Return the (X, Y) coordinate for the center point of the cell that contains the specified text.  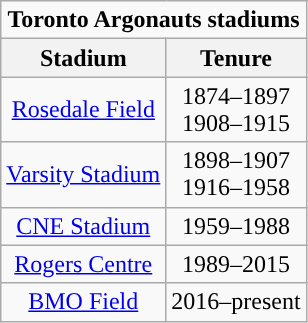
CNE Stadium (84, 226)
Stadium (84, 58)
1874–18971908–1915 (236, 110)
Rogers Centre (84, 264)
1989–2015 (236, 264)
Toronto Argonauts stadiums (154, 20)
Varsity Stadium (84, 174)
BMO Field (84, 302)
1959–1988 (236, 226)
Rosedale Field (84, 110)
2016–present (236, 302)
Tenure (236, 58)
1898–19071916–1958 (236, 174)
